From the cell containing the given text, extract its center point as (x, y) coordinate. 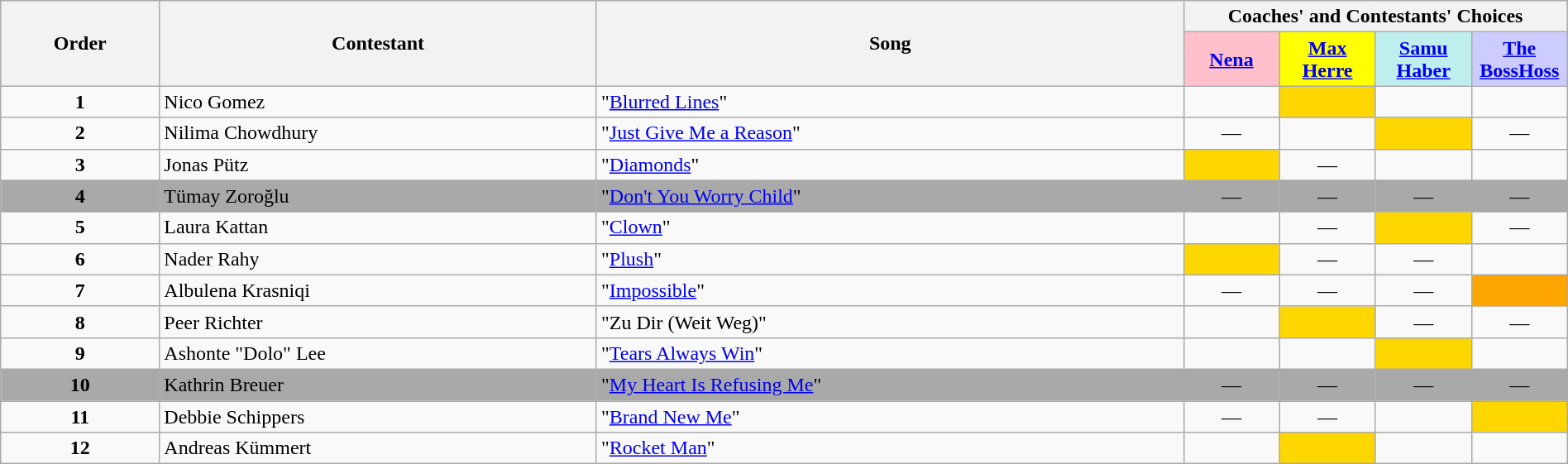
Tümay Zoroğlu (379, 196)
"Impossible" (890, 290)
"Brand New Me" (890, 416)
Andreas Kümmert (379, 448)
Nico Gomez (379, 102)
"Rocket Man" (890, 448)
The BossHoss (1519, 60)
12 (80, 448)
Contestant (379, 43)
"Clown" (890, 227)
2 (80, 133)
7 (80, 290)
Song (890, 43)
Ashonte "Dolo" Lee (379, 353)
"My Heart Is Refusing Me" (890, 385)
Nader Rahy (379, 259)
Laura Kattan (379, 227)
Jonas Pütz (379, 165)
"Don't You Worry Child" (890, 196)
"Blurred Lines" (890, 102)
Kathrin Breuer (379, 385)
8 (80, 322)
6 (80, 259)
10 (80, 385)
Samu Haber (1423, 60)
Albulena Krasniqi (379, 290)
5 (80, 227)
"Zu Dir (Weit Weg)" (890, 322)
"Diamonds" (890, 165)
4 (80, 196)
Debbie Schippers (379, 416)
Order (80, 43)
Max Herre (1327, 60)
Nilima Chowdhury (379, 133)
"Tears Always Win" (890, 353)
"Just Give Me a Reason" (890, 133)
"Plush" (890, 259)
11 (80, 416)
Nena (1231, 60)
3 (80, 165)
9 (80, 353)
Coaches' and Contestants' Choices (1375, 17)
Peer Richter (379, 322)
1 (80, 102)
